Extract the [X, Y] coordinate from the center of the cell holding the provided text.  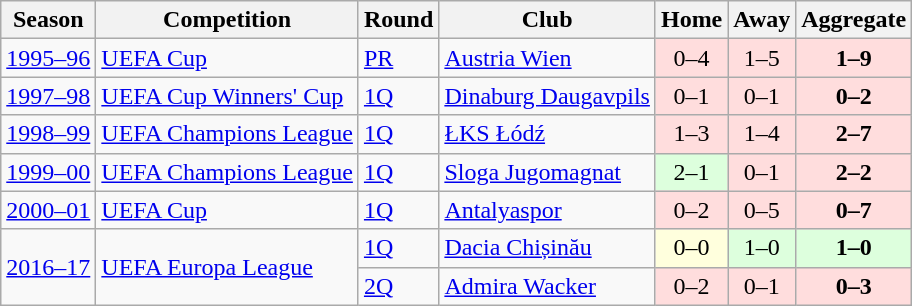
UEFA Cup Winners' Cup [228, 96]
0–3 [854, 286]
Aggregate [854, 20]
1–4 [762, 134]
PR [398, 58]
Antalyaspor [548, 210]
Admira Wacker [548, 286]
Competition [228, 20]
0–5 [762, 210]
2016–17 [48, 267]
1997–98 [48, 96]
1–9 [854, 58]
Sloga Jugomagnat [548, 172]
Away [762, 20]
1995–96 [48, 58]
Dinaburg Daugavpils [548, 96]
2000–01 [48, 210]
0–0 [691, 248]
1999–00 [48, 172]
Austria Wien [548, 58]
Home [691, 20]
2–2 [854, 172]
1998–99 [48, 134]
0–4 [691, 58]
Season [48, 20]
ŁKS Łódź [548, 134]
2–1 [691, 172]
2Q [398, 286]
Dacia Chișinău [548, 248]
0–7 [854, 210]
UEFA Europa League [228, 267]
2–7 [854, 134]
Club [548, 20]
1–3 [691, 134]
1–5 [762, 58]
Round [398, 20]
